Search for the cell housing the specified text and yield its (x, y) center coordinate. 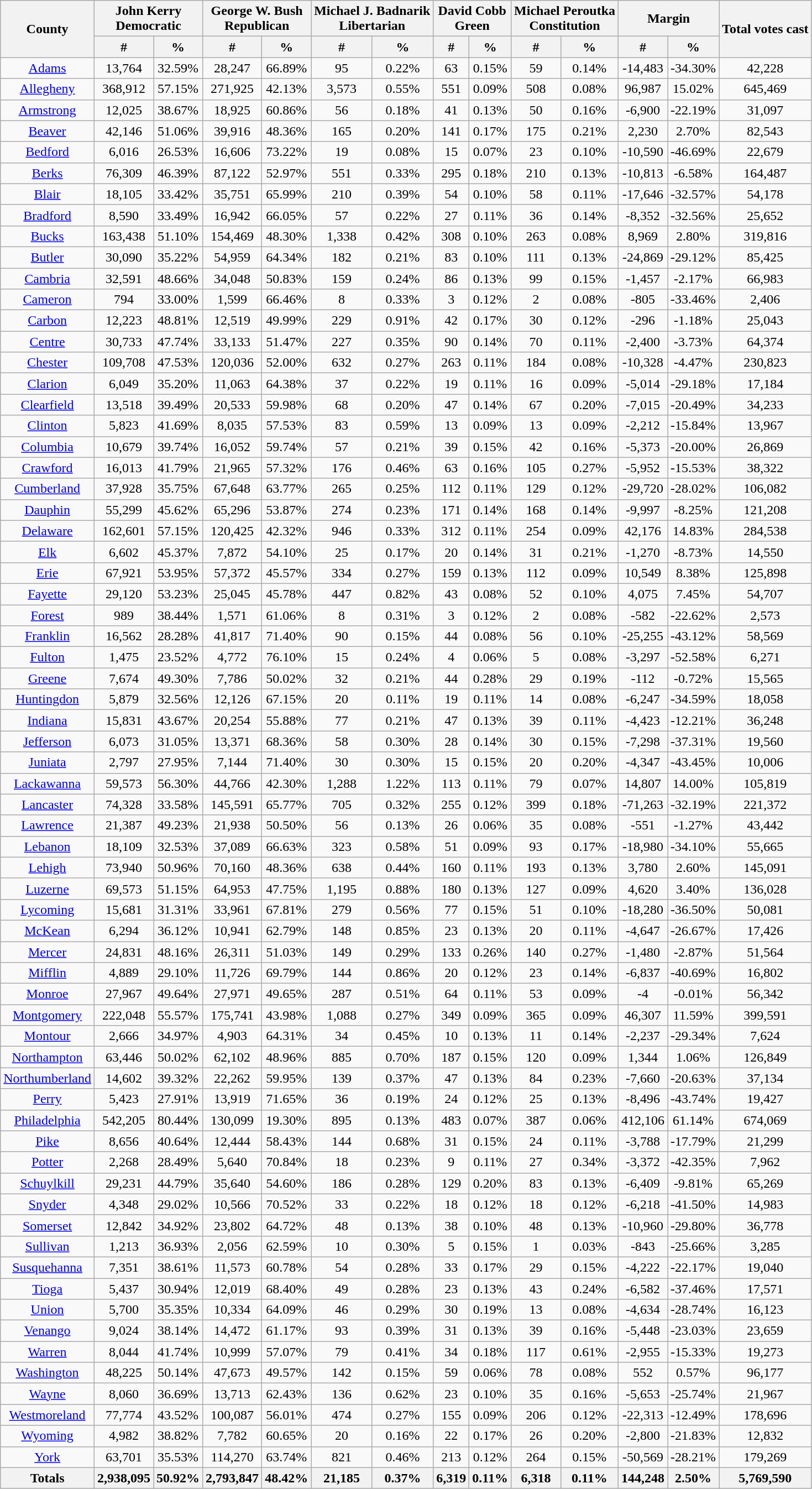
29.02% (178, 1204)
53 (536, 994)
62.59% (286, 1246)
47,673 (232, 1373)
Susquehanna (48, 1267)
47.53% (178, 363)
12,019 (232, 1289)
57.53% (286, 426)
32 (342, 678)
28 (451, 741)
Perry (48, 1099)
109,708 (124, 363)
19,427 (766, 1099)
-4,347 (643, 762)
17,571 (766, 1289)
163,438 (124, 236)
Dauphin (48, 510)
32,591 (124, 278)
4,772 (232, 657)
40.64% (178, 1141)
120 (536, 1057)
387 (536, 1120)
66.89% (286, 68)
105 (536, 468)
-582 (643, 615)
0.51% (402, 994)
0.68% (402, 1141)
-551 (643, 826)
67 (536, 405)
11,573 (232, 1267)
-8,352 (643, 215)
-43.12% (693, 636)
18,925 (232, 110)
-4,222 (643, 1267)
25,652 (766, 215)
-2,955 (643, 1352)
55.57% (178, 1015)
Union (48, 1310)
120,425 (232, 531)
989 (124, 615)
-3,372 (643, 1162)
184 (536, 363)
39.49% (178, 405)
54.10% (286, 552)
30.94% (178, 1289)
Lancaster (48, 804)
0.70% (402, 1057)
35.35% (178, 1310)
19.30% (286, 1120)
14,550 (766, 552)
61.06% (286, 615)
27,971 (232, 994)
21,299 (766, 1141)
-843 (643, 1246)
38.44% (178, 615)
117 (536, 1352)
-8,496 (643, 1099)
Westmoreland (48, 1415)
77,774 (124, 1415)
36,778 (766, 1225)
64,374 (766, 342)
Armstrong (48, 110)
63.74% (286, 1457)
365 (536, 1015)
552 (643, 1373)
George W. BushRepublican (257, 19)
Lackawanna (48, 783)
33,961 (232, 910)
0.45% (402, 1036)
-1,480 (643, 952)
-34.10% (693, 847)
64.09% (286, 1310)
4,620 (643, 889)
19,273 (766, 1352)
Michael J. BadnarikLibertarian (373, 19)
51.47% (286, 342)
43.98% (286, 1015)
-28.74% (693, 1310)
-2,800 (643, 1436)
508 (536, 89)
3,573 (342, 89)
5,879 (124, 699)
43.52% (178, 1415)
0.56% (402, 910)
22 (451, 1436)
821 (342, 1457)
2,938,095 (124, 1478)
542,205 (124, 1120)
186 (342, 1183)
11,726 (232, 973)
55.88% (286, 720)
8,656 (124, 1141)
54,707 (766, 594)
0.32% (402, 804)
-29.18% (693, 384)
33.49% (178, 215)
1,213 (124, 1246)
50.83% (286, 278)
19,040 (766, 1267)
67.15% (286, 699)
27.95% (178, 762)
-3.73% (693, 342)
John KerryDemocratic (148, 19)
-1.27% (693, 826)
73.22% (286, 152)
12,444 (232, 1141)
113 (451, 783)
70,160 (232, 868)
-24,869 (643, 257)
349 (451, 1015)
16,942 (232, 215)
37,928 (124, 489)
Northampton (48, 1057)
-37.31% (693, 741)
-2,212 (643, 426)
31.05% (178, 741)
127 (536, 889)
32.56% (178, 699)
60.86% (286, 110)
66.05% (286, 215)
7,782 (232, 1436)
61.17% (286, 1331)
-41.50% (693, 1204)
-17,646 (643, 194)
29,120 (124, 594)
Allegheny (48, 89)
1 (536, 1246)
-22.19% (693, 110)
62,102 (232, 1057)
6,271 (766, 657)
51.10% (178, 236)
41.74% (178, 1352)
Cumberland (48, 489)
34.92% (178, 1225)
59,573 (124, 783)
1,338 (342, 236)
-4 (643, 994)
34.97% (178, 1036)
-4,423 (643, 720)
52 (536, 594)
295 (451, 173)
56.01% (286, 1415)
42,176 (643, 531)
8,590 (124, 215)
2,268 (124, 1162)
64.34% (286, 257)
51.15% (178, 889)
-36.50% (693, 910)
160 (451, 868)
48.81% (178, 321)
59.74% (286, 447)
0.57% (693, 1373)
16,052 (232, 447)
-20.49% (693, 405)
312 (451, 531)
-20.00% (693, 447)
-7,660 (643, 1078)
64.72% (286, 1225)
308 (451, 236)
-2,400 (643, 342)
49.23% (178, 826)
16,606 (232, 152)
1.22% (402, 783)
279 (342, 910)
-6,409 (643, 1183)
0.88% (402, 889)
Total votes cast (766, 29)
5,423 (124, 1099)
33.58% (178, 804)
-8.25% (693, 510)
Cambria (48, 278)
230,823 (766, 363)
38.67% (178, 110)
14,602 (124, 1078)
46.39% (178, 173)
265 (342, 489)
28,247 (232, 68)
85,425 (766, 257)
120,036 (232, 363)
48.42% (286, 1478)
66.46% (286, 300)
Bradford (48, 215)
38.82% (178, 1436)
-6,218 (643, 1204)
39.74% (178, 447)
1,288 (342, 783)
206 (536, 1415)
6,016 (124, 152)
-71,263 (643, 804)
McKean (48, 931)
179,269 (766, 1457)
-26.67% (693, 931)
0.31% (402, 615)
0.26% (490, 952)
14.00% (693, 783)
144,248 (643, 1478)
175 (536, 131)
61.14% (693, 1120)
96,987 (643, 89)
Tioga (48, 1289)
49.65% (286, 994)
-32.57% (693, 194)
221,372 (766, 804)
Mercer (48, 952)
51,564 (766, 952)
-43.74% (693, 1099)
14.83% (693, 531)
67,921 (124, 573)
49.99% (286, 321)
0.03% (589, 1246)
50.92% (178, 1478)
87,122 (232, 173)
55,299 (124, 510)
74,328 (124, 804)
County (48, 29)
136,028 (766, 889)
794 (124, 300)
8,060 (124, 1394)
Elk (48, 552)
51.06% (178, 131)
140 (536, 952)
323 (342, 847)
10,566 (232, 1204)
76,309 (124, 173)
45.78% (286, 594)
35,751 (232, 194)
133 (451, 952)
44.79% (178, 1183)
483 (451, 1120)
-10,590 (643, 152)
35.53% (178, 1457)
Northumberland (48, 1078)
142 (342, 1373)
-15.53% (693, 468)
Snyder (48, 1204)
-10,328 (643, 363)
95 (342, 68)
58,569 (766, 636)
65.77% (286, 804)
39,916 (232, 131)
-46.69% (693, 152)
3.40% (693, 889)
25,043 (766, 321)
287 (342, 994)
399,591 (766, 1015)
56.30% (178, 783)
-6.58% (693, 173)
0.62% (402, 1394)
Greene (48, 678)
10,999 (232, 1352)
274 (342, 510)
-12.49% (693, 1415)
-0.01% (693, 994)
10,941 (232, 931)
-112 (643, 678)
0.41% (402, 1352)
53.95% (178, 573)
-0.72% (693, 678)
Adams (48, 68)
45.62% (178, 510)
Warren (48, 1352)
62.79% (286, 931)
Erie (48, 573)
23,659 (766, 1331)
-5,373 (643, 447)
1,344 (643, 1057)
-43.45% (693, 762)
69.79% (286, 973)
63,446 (124, 1057)
20,533 (232, 405)
4,889 (124, 973)
38 (451, 1225)
213 (451, 1457)
22,262 (232, 1078)
Somerset (48, 1225)
65,269 (766, 1183)
271,925 (232, 89)
13,371 (232, 741)
Cameron (48, 300)
47.74% (178, 342)
-22,313 (643, 1415)
145,091 (766, 868)
-1,457 (643, 278)
12,126 (232, 699)
Lehigh (48, 868)
15.02% (693, 89)
41,817 (232, 636)
48,225 (124, 1373)
-25.74% (693, 1394)
66.63% (286, 847)
21,185 (342, 1478)
37 (342, 384)
447 (342, 594)
38.61% (178, 1267)
-1,270 (643, 552)
78 (536, 1373)
-2.17% (693, 278)
2.60% (693, 868)
0.44% (402, 868)
-6,247 (643, 699)
-10,813 (643, 173)
13,967 (766, 426)
2.80% (693, 236)
50.96% (178, 868)
1.06% (693, 1057)
165 (342, 131)
38.14% (178, 1331)
Schuylkill (48, 1183)
284,538 (766, 531)
7,144 (232, 762)
67,648 (232, 489)
5,640 (232, 1162)
8,035 (232, 426)
66,983 (766, 278)
Clarion (48, 384)
105,819 (766, 783)
674,069 (766, 1120)
55,665 (766, 847)
60.65% (286, 1436)
35.20% (178, 384)
46,307 (643, 1015)
-29.34% (693, 1036)
Jefferson (48, 741)
126,849 (766, 1057)
2,406 (766, 300)
1,475 (124, 657)
14,983 (766, 1204)
0.85% (402, 931)
-50,569 (643, 1457)
16,013 (124, 468)
29,231 (124, 1183)
60.78% (286, 1267)
21,965 (232, 468)
13,764 (124, 68)
5,769,590 (766, 1478)
Fayette (48, 594)
162,601 (124, 531)
45.37% (178, 552)
8,044 (124, 1352)
474 (342, 1415)
Franklin (48, 636)
Clearfield (48, 405)
10,006 (766, 762)
49.30% (178, 678)
Mifflin (48, 973)
54,959 (232, 257)
80.44% (178, 1120)
5,823 (124, 426)
227 (342, 342)
29.10% (178, 973)
Wayne (48, 1394)
44,766 (232, 783)
148 (342, 931)
Pike (48, 1141)
114,270 (232, 1457)
48.30% (286, 236)
41.69% (178, 426)
7,786 (232, 678)
50.14% (178, 1373)
Wyoming (48, 1436)
32.53% (178, 847)
-2,237 (643, 1036)
42.13% (286, 89)
23.52% (178, 657)
27,967 (124, 994)
64.38% (286, 384)
2.70% (693, 131)
41.79% (178, 468)
-32.56% (693, 215)
946 (342, 531)
-22.62% (693, 615)
-4.47% (693, 363)
17,184 (766, 384)
York (48, 1457)
-2.87% (693, 952)
48.16% (178, 952)
0.86% (402, 973)
7,674 (124, 678)
Montgomery (48, 1015)
7,624 (766, 1036)
53.87% (286, 510)
-29.80% (693, 1225)
52.00% (286, 363)
Beaver (48, 131)
4,982 (124, 1436)
-805 (643, 300)
18,058 (766, 699)
Luzerne (48, 889)
6,073 (124, 741)
62.43% (286, 1394)
Montour (48, 1036)
23,802 (232, 1225)
6,602 (124, 552)
14,807 (643, 783)
16 (536, 384)
254 (536, 531)
42.32% (286, 531)
0.82% (402, 594)
42.30% (286, 783)
Bedford (48, 152)
16,802 (766, 973)
-37.46% (693, 1289)
4 (451, 657)
68.40% (286, 1289)
-14,483 (643, 68)
52.97% (286, 173)
Margin (669, 19)
70.52% (286, 1204)
63.77% (286, 489)
14,472 (232, 1331)
10,549 (643, 573)
5,437 (124, 1289)
57.32% (286, 468)
7.45% (693, 594)
53.23% (178, 594)
57.07% (286, 1352)
-9,997 (643, 510)
-34.59% (693, 699)
-22.17% (693, 1267)
17,426 (766, 931)
10,679 (124, 447)
Bucks (48, 236)
0.34% (589, 1162)
264 (536, 1457)
21,938 (232, 826)
Crawford (48, 468)
57,372 (232, 573)
68.36% (286, 741)
Potter (48, 1162)
48.96% (286, 1057)
20,254 (232, 720)
24,831 (124, 952)
99 (536, 278)
0.58% (402, 847)
1,088 (342, 1015)
8.38% (693, 573)
-21.83% (693, 1436)
54,178 (766, 194)
14 (536, 699)
187 (451, 1057)
36.12% (178, 931)
5,700 (124, 1310)
Michael PeroutkaConstitution (565, 19)
36.93% (178, 1246)
141 (451, 131)
12,223 (124, 321)
182 (342, 257)
59.98% (286, 405)
-7,298 (643, 741)
4,903 (232, 1036)
33.00% (178, 300)
4,075 (643, 594)
16,562 (124, 636)
-29,720 (643, 489)
36.69% (178, 1394)
229 (342, 321)
33.42% (178, 194)
-42.35% (693, 1162)
51.03% (286, 952)
68 (342, 405)
Venango (48, 1331)
-32.19% (693, 804)
-17.79% (693, 1141)
2,793,847 (232, 1478)
-15.84% (693, 426)
Lebanon (48, 847)
46 (342, 1310)
64.31% (286, 1036)
-25.66% (693, 1246)
58.43% (286, 1141)
19,560 (766, 741)
-5,952 (643, 468)
168 (536, 510)
2,573 (766, 615)
50 (536, 110)
-33.46% (693, 300)
-20.63% (693, 1078)
-5,448 (643, 1331)
2.50% (693, 1478)
11.59% (693, 1015)
1,571 (232, 615)
70 (536, 342)
2,666 (124, 1036)
38,322 (766, 468)
Totals (48, 1478)
885 (342, 1057)
2,230 (643, 131)
54.60% (286, 1183)
13,919 (232, 1099)
28.28% (178, 636)
13,713 (232, 1394)
Monroe (48, 994)
63,701 (124, 1457)
50,081 (766, 910)
Philadelphia (48, 1120)
139 (342, 1078)
34,048 (232, 278)
86 (451, 278)
15,831 (124, 720)
11,063 (232, 384)
37,089 (232, 847)
176 (342, 468)
18,109 (124, 847)
-28.21% (693, 1457)
Columbia (48, 447)
65,296 (232, 510)
35,640 (232, 1183)
178,696 (766, 1415)
Lycoming (48, 910)
69,573 (124, 889)
Delaware (48, 531)
Chester (48, 363)
125,898 (766, 573)
0.42% (402, 236)
32.59% (178, 68)
0.61% (589, 1352)
45.57% (286, 573)
121,208 (766, 510)
222,048 (124, 1015)
64,953 (232, 889)
33,133 (232, 342)
28.49% (178, 1162)
154,469 (232, 236)
171 (451, 510)
30,090 (124, 257)
368,912 (124, 89)
638 (342, 868)
3,285 (766, 1246)
22,679 (766, 152)
Blair (48, 194)
41 (451, 110)
0.59% (402, 426)
-29.12% (693, 257)
-1.18% (693, 321)
-7,015 (643, 405)
Carbon (48, 321)
12,832 (766, 1436)
Juniata (48, 762)
64 (451, 994)
13,518 (124, 405)
895 (342, 1120)
399 (536, 804)
0.35% (402, 342)
Butler (48, 257)
31,097 (766, 110)
47.75% (286, 889)
-5,014 (643, 384)
6,294 (124, 931)
76.10% (286, 657)
-18,280 (643, 910)
84 (536, 1078)
26.53% (178, 152)
334 (342, 573)
412,106 (643, 1120)
65.99% (286, 194)
155 (451, 1415)
-12.21% (693, 720)
-8.73% (693, 552)
34,233 (766, 405)
9 (451, 1162)
8,969 (643, 236)
Huntingdon (48, 699)
-18,980 (643, 847)
Clinton (48, 426)
Forest (48, 615)
Centre (48, 342)
-4,634 (643, 1310)
18,105 (124, 194)
164,487 (766, 173)
Lawrence (48, 826)
39.32% (178, 1078)
130,099 (232, 1120)
0.25% (402, 489)
48.66% (178, 278)
-15.33% (693, 1352)
12,842 (124, 1225)
43,442 (766, 826)
David CobbGreen (472, 19)
7,962 (766, 1162)
35.22% (178, 257)
36,248 (766, 720)
-5,653 (643, 1394)
7,351 (124, 1267)
-23.03% (693, 1331)
193 (536, 868)
1,599 (232, 300)
-25,255 (643, 636)
Washington (48, 1373)
6,319 (451, 1478)
15,681 (124, 910)
30,733 (124, 342)
145,591 (232, 804)
71.65% (286, 1099)
1,195 (342, 889)
56,342 (766, 994)
106,082 (766, 489)
42,146 (124, 131)
Sullivan (48, 1246)
632 (342, 363)
96,177 (766, 1373)
42,228 (766, 68)
6,049 (124, 384)
2,797 (124, 762)
26,311 (232, 952)
25,045 (232, 594)
59.95% (286, 1078)
100,087 (232, 1415)
27.91% (178, 1099)
10,334 (232, 1310)
255 (451, 804)
-34.30% (693, 68)
Berks (48, 173)
0.55% (402, 89)
12,025 (124, 110)
35.75% (178, 489)
37,134 (766, 1078)
-4,647 (643, 931)
3,780 (643, 868)
16,123 (766, 1310)
31.31% (178, 910)
43.67% (178, 720)
50.50% (286, 826)
-3,788 (643, 1141)
-6,900 (643, 110)
136 (342, 1394)
-40.69% (693, 973)
111 (536, 257)
0.91% (402, 321)
73,940 (124, 868)
Fulton (48, 657)
11 (536, 1036)
705 (342, 804)
12,519 (232, 321)
2,056 (232, 1246)
21,387 (124, 826)
319,816 (766, 236)
9,024 (124, 1331)
-28.02% (693, 489)
-9.81% (693, 1183)
70.84% (286, 1162)
-10,960 (643, 1225)
82,543 (766, 131)
49.57% (286, 1373)
15,565 (766, 678)
-3,297 (643, 657)
-52.58% (693, 657)
Indiana (48, 720)
-296 (643, 321)
21,967 (766, 1394)
26,869 (766, 447)
4,348 (124, 1204)
7,872 (232, 552)
49 (342, 1289)
-6,837 (643, 973)
49.64% (178, 994)
149 (342, 952)
645,469 (766, 89)
6,318 (536, 1478)
-6,582 (643, 1289)
175,741 (232, 1015)
180 (451, 889)
67.81% (286, 910)
